Scan for the cell matching the given text and deliver its [x, y] coordinate at center. 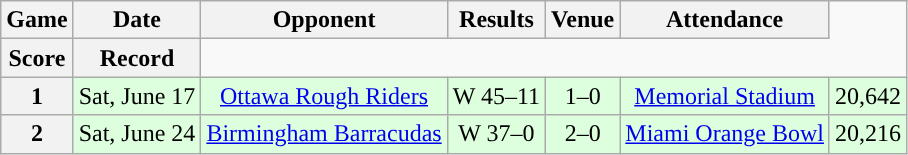
1–0 [583, 96]
Sat, June 17 [137, 96]
Record [137, 58]
Date [137, 20]
Venue [583, 20]
20,642 [868, 96]
Opponent [324, 20]
1 [37, 96]
W 45–11 [496, 96]
Results [496, 20]
Attendance [725, 20]
2–0 [583, 134]
Ottawa Rough Riders [324, 96]
Birmingham Barracudas [324, 134]
2 [37, 134]
Memorial Stadium [725, 96]
Game [37, 20]
Score [37, 58]
20,216 [868, 134]
Miami Orange Bowl [725, 134]
Sat, June 24 [137, 134]
W 37–0 [496, 134]
